Scan for the cell matching the given text and deliver its [X, Y] coordinate at center. 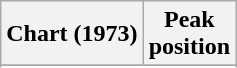
Peak position [189, 34]
Chart (1973) [72, 34]
